Pinpoint the cell where the given text exists, returning its [x, y] midpoint coordinate. 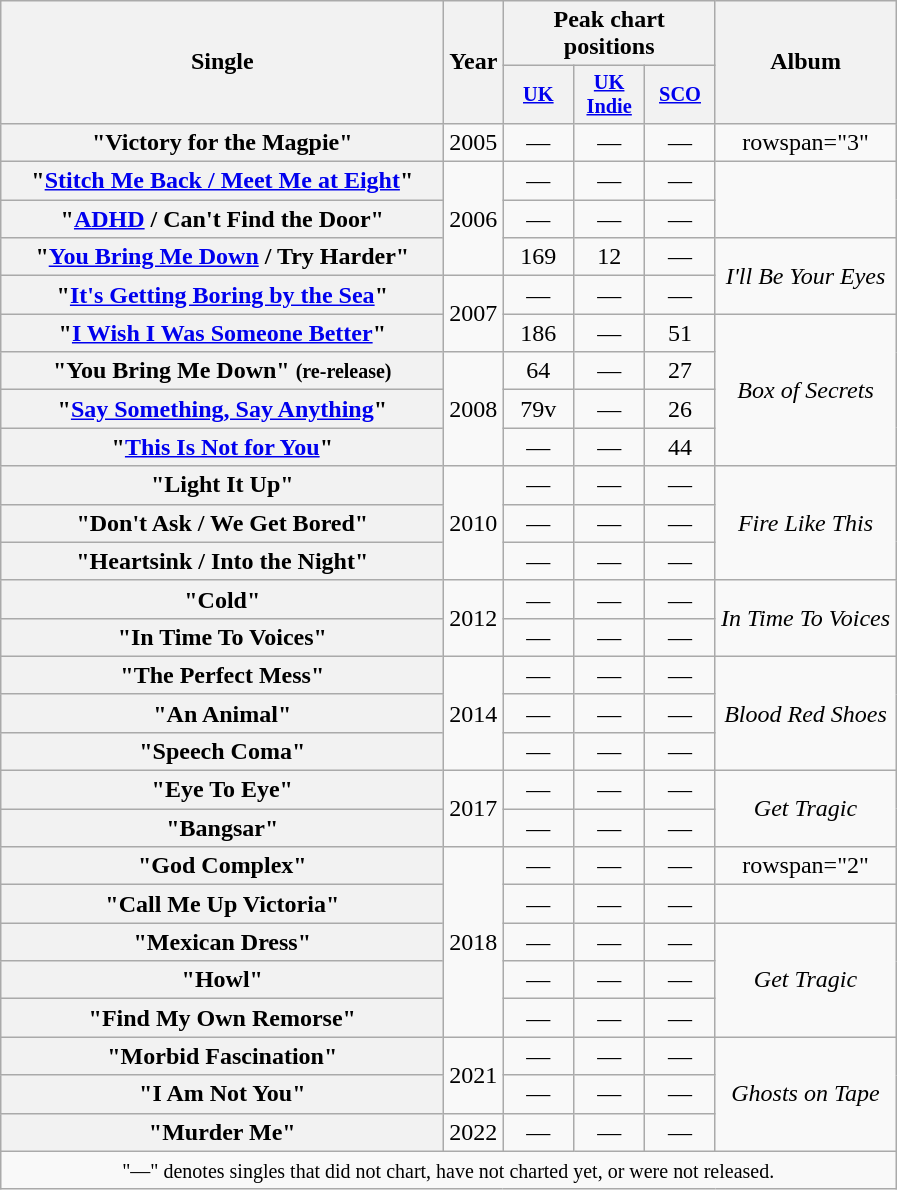
"It's Getting Boring by the Sea" [222, 295]
12 [610, 257]
"Light It Up" [222, 485]
2010 [474, 523]
"You Bring Me Down" (re-release) [222, 371]
Single [222, 62]
2012 [474, 618]
In Time To Voices [805, 618]
"An Animal" [222, 713]
"Speech Coma" [222, 751]
186 [538, 333]
"Don't Ask / We Get Bored" [222, 523]
"You Bring Me Down / Try Harder" [222, 257]
2007 [474, 314]
Ghosts on Tape [805, 1094]
SCO [680, 95]
Year [474, 62]
"I Am Not You" [222, 1094]
2022 [474, 1132]
Box of Secrets [805, 390]
"God Complex" [222, 866]
44 [680, 447]
"Call Me Up Victoria" [222, 904]
"Mexican Dress" [222, 942]
Blood Red Shoes [805, 713]
"—" denotes singles that did not chart, have not charted yet, or were not released. [448, 1170]
"Find My Own Remorse" [222, 1018]
51 [680, 333]
"Victory for the Magpie" [222, 142]
2014 [474, 713]
"Howl" [222, 980]
"Say Something, Say Anything" [222, 409]
"Murder Me" [222, 1132]
Album [805, 62]
"The Perfect Mess" [222, 675]
"I Wish I Was Someone Better" [222, 333]
rowspan="3" [805, 142]
26 [680, 409]
2021 [474, 1075]
2018 [474, 942]
Peak chart positions [610, 34]
2006 [474, 219]
"This Is Not for You" [222, 447]
169 [538, 257]
UKIndie [610, 95]
UK [538, 95]
"Stitch Me Back / Meet Me at Eight" [222, 181]
79v [538, 409]
27 [680, 371]
rowspan="2" [805, 866]
"Morbid Fascination" [222, 1056]
"In Time To Voices" [222, 637]
2017 [474, 809]
Fire Like This [805, 523]
"ADHD / Can't Find the Door" [222, 219]
I'll Be Your Eyes [805, 276]
"Heartsink / Into the Night" [222, 561]
"Bangsar" [222, 828]
2005 [474, 142]
64 [538, 371]
2008 [474, 409]
"Cold" [222, 599]
"Eye To Eye" [222, 790]
